Search for the cell housing the specified text and yield its [X, Y] center coordinate. 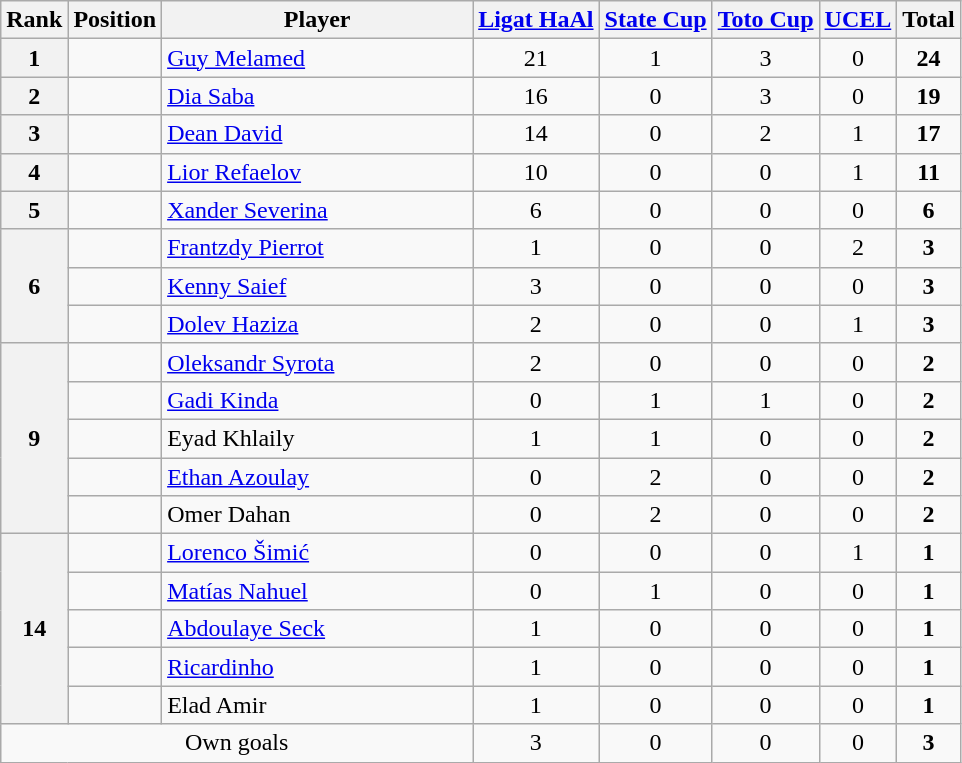
Matías Nahuel [318, 591]
16 [536, 96]
Abdoulaye Seck [318, 629]
Eyad Khlaily [318, 438]
Ligat HaAl [536, 20]
9 [34, 438]
Dean David [318, 134]
Dolev Haziza [318, 324]
Dia Saba [318, 96]
Elad Amir [318, 705]
11 [929, 172]
Ethan Azoulay [318, 477]
4 [34, 172]
Omer Dahan [318, 515]
Player [318, 20]
Position [115, 20]
Rank [34, 20]
Xander Severina [318, 210]
UCEL [858, 20]
Total [929, 20]
Own goals [237, 743]
10 [536, 172]
Lorenco Šimić [318, 553]
Toto Cup [766, 20]
17 [929, 134]
21 [536, 58]
24 [929, 58]
Oleksandr Syrota [318, 362]
19 [929, 96]
State Cup [656, 20]
Lior Refaelov [318, 172]
5 [34, 210]
Frantzdy Pierrot [318, 248]
Guy Melamed [318, 58]
Kenny Saief [318, 286]
Gadi Kinda [318, 400]
Ricardinho [318, 667]
